For the text-containing cell, return its midpoint in [x, y] coordinate format. 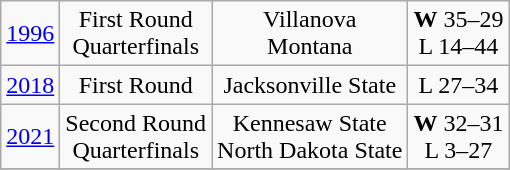
2021 [30, 136]
First RoundQuarterfinals [136, 34]
VillanovaMontana [310, 34]
Second RoundQuarterfinals [136, 136]
W 32–31 L 3–27 [458, 136]
Kennesaw StateNorth Dakota State [310, 136]
1996 [30, 34]
Jacksonville State [310, 85]
L 27–34 [458, 85]
W 35–29L 14–44 [458, 34]
First Round [136, 85]
2018 [30, 85]
